Locate the cell with the specified text and output its [X, Y] center coordinate. 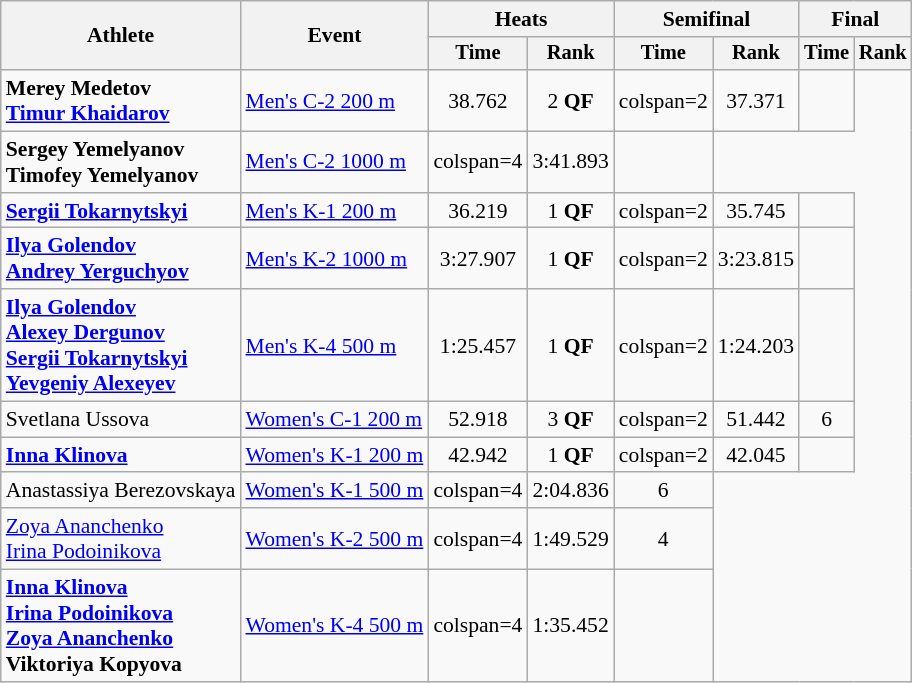
Men's K-4 500 m [334, 345]
Semifinal [706, 19]
Men's K-1 200 m [334, 211]
1:25.457 [478, 345]
Event [334, 36]
3 QF [570, 420]
Men's C-2 200 m [334, 100]
3:23.815 [756, 258]
Athlete [121, 36]
Final [855, 19]
Ilya GolendovAlexey DergunovSergii TokarnytskyiYevgeniy Alexeyev [121, 345]
Anastassiya Berezovskaya [121, 491]
4 [664, 538]
Sergey YemelyanovTimofey Yemelyanov [121, 162]
Men's K-2 1000 m [334, 258]
38.762 [478, 100]
1:35.452 [570, 626]
Women's K-4 500 m [334, 626]
Men's C-2 1000 m [334, 162]
Svetlana Ussova [121, 420]
Merey MedetovTimur Khaidarov [121, 100]
37.371 [756, 100]
42.942 [478, 455]
Heats [520, 19]
42.045 [756, 455]
Sergii Tokarnytskyi [121, 211]
2:04.836 [570, 491]
Ilya GolendovAndrey Yerguchyov [121, 258]
Zoya AnanchenkoIrina Podoinikova [121, 538]
Inna KlinovaIrina PodoinikovaZoya AnanchenkoViktoriya Kopyova [121, 626]
Women's K-2 500 m [334, 538]
Women's C-1 200 m [334, 420]
3:27.907 [478, 258]
36.219 [478, 211]
51.442 [756, 420]
52.918 [478, 420]
35.745 [756, 211]
1:24.203 [756, 345]
3:41.893 [570, 162]
Inna Klinova [121, 455]
1:49.529 [570, 538]
Women's K-1 200 m [334, 455]
2 QF [570, 100]
Women's K-1 500 m [334, 491]
